Locate the cell with the specified text and output its (x, y) center coordinate. 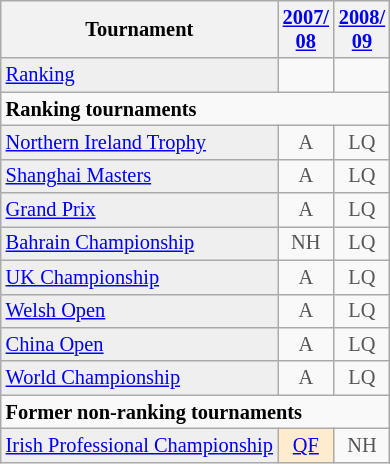
Ranking (140, 75)
QF (306, 445)
Tournament (140, 29)
Bahrain Championship (140, 243)
Former non-ranking tournaments (196, 412)
UK Championship (140, 277)
2008/09 (362, 29)
Irish Professional Championship (140, 445)
Grand Prix (140, 210)
Shanghai Masters (140, 176)
World Championship (140, 378)
2007/08 (306, 29)
China Open (140, 344)
Northern Ireland Trophy (140, 142)
Welsh Open (140, 311)
Ranking tournaments (196, 109)
